Return the [x, y] coordinate for the center point of the cell that contains the specified text.  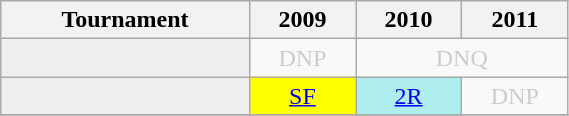
2009 [302, 20]
SF [302, 96]
DNQ [462, 58]
2011 [515, 20]
2R [409, 96]
2010 [409, 20]
Tournament [126, 20]
